Search for the cell housing the specified text and yield its (X, Y) center coordinate. 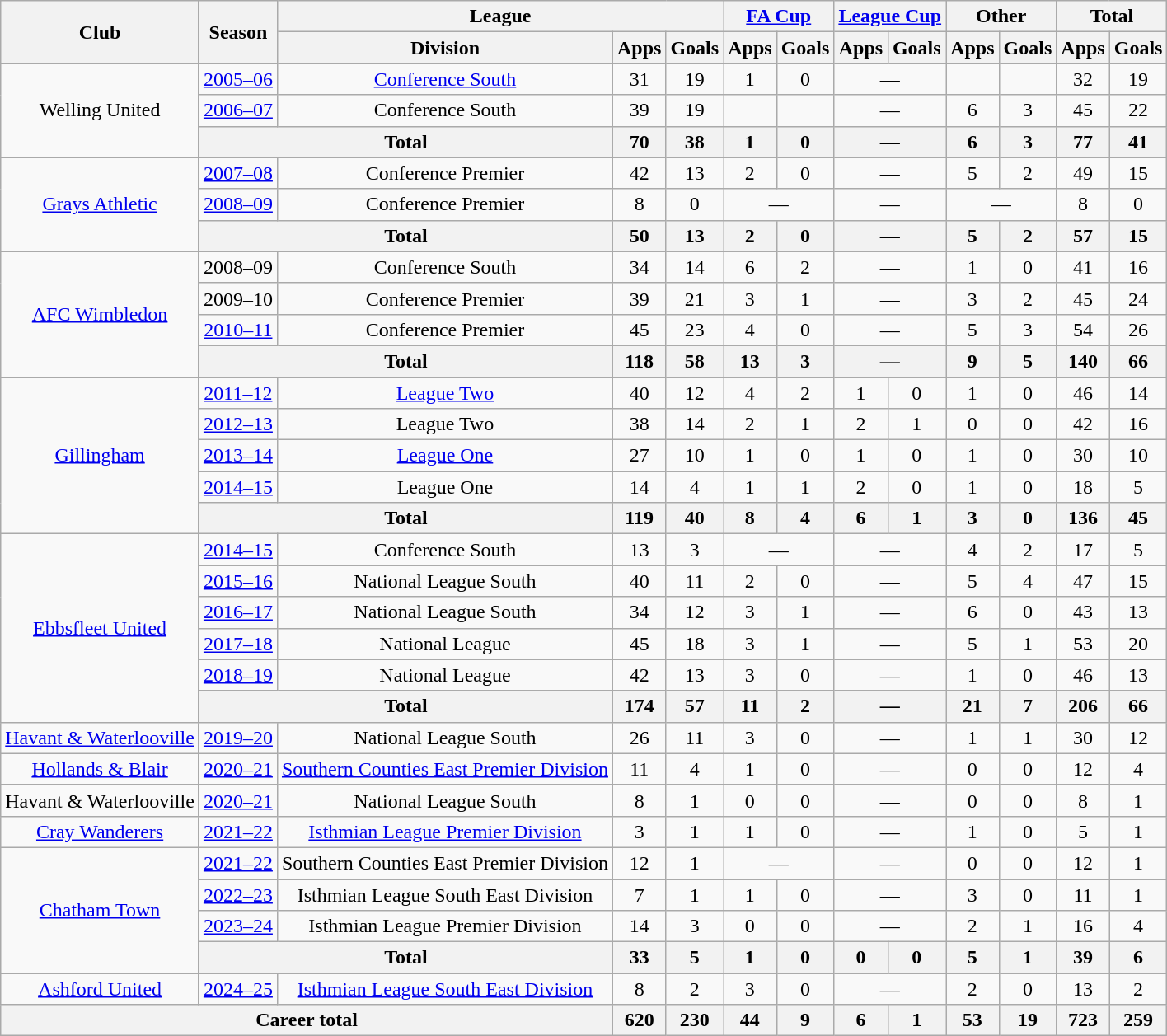
620 (639, 1020)
33 (639, 958)
Welling United (101, 110)
50 (639, 236)
AFC Wimbledon (101, 314)
Career total (307, 1020)
2016–17 (237, 612)
20 (1138, 644)
230 (695, 1020)
77 (1083, 142)
Season (237, 32)
31 (639, 79)
2022–23 (237, 894)
2010–11 (237, 330)
118 (639, 361)
206 (1083, 706)
32 (1083, 79)
2024–25 (237, 989)
Gillingham (101, 456)
2023–24 (237, 926)
Other (1001, 16)
70 (639, 142)
Hollands & Blair (101, 769)
44 (750, 1020)
136 (1083, 518)
723 (1083, 1020)
2017–18 (237, 644)
27 (639, 456)
2011–12 (237, 393)
47 (1083, 581)
23 (695, 330)
54 (1083, 330)
Ashford United (101, 989)
2007–08 (237, 173)
League (499, 16)
17 (1083, 550)
2015–16 (237, 581)
43 (1083, 612)
58 (695, 361)
2006–07 (237, 110)
Division (445, 48)
Grays Athletic (101, 204)
2005–06 (237, 79)
2019–20 (237, 738)
119 (639, 518)
2013–14 (237, 456)
Chatham Town (101, 910)
2012–13 (237, 424)
2009–10 (237, 298)
League Cup (890, 16)
174 (639, 706)
49 (1083, 173)
FA Cup (779, 16)
140 (1083, 361)
Cray Wanderers (101, 832)
Ebbsfleet United (101, 628)
2018–19 (237, 675)
Club (101, 32)
24 (1138, 298)
259 (1138, 1020)
22 (1138, 110)
